Provide the [x, y] coordinate of the cell's center where the given text is located.  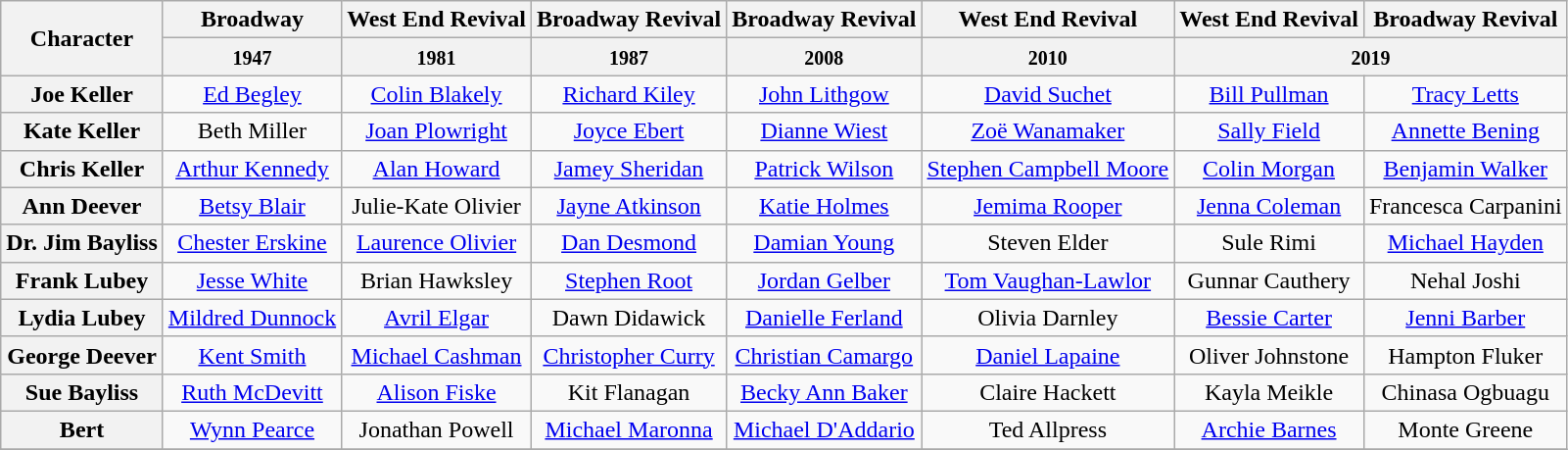
Bill Pullman [1269, 94]
Benjamin Walker [1465, 169]
Kate Keller [82, 131]
Tom Vaughan-Lawlor [1048, 280]
Beth Miller [252, 131]
Kayla Meikle [1269, 392]
Ted Allpress [1048, 429]
Danielle Ferland [825, 318]
Chinasa Ogbuagu [1465, 392]
Sule Rimi [1269, 243]
Ruth McDevitt [252, 392]
Julie-Kate Olivier [437, 206]
Katie Holmes [825, 206]
Stephen Campbell Moore [1048, 169]
Michael Maronna [629, 429]
John Lithgow [825, 94]
George Deever [82, 355]
Kit Flanagan [629, 392]
Character [82, 38]
Daniel Lapaine [1048, 355]
Francesca Carpanini [1465, 206]
Dawn Didawick [629, 318]
2019 [1371, 57]
Ann Deever [82, 206]
Christopher Curry [629, 355]
Jayne Atkinson [629, 206]
Colin Morgan [1269, 169]
2008 [825, 57]
Betsy Blair [252, 206]
Archie Barnes [1269, 429]
Brian Hawksley [437, 280]
Sally Field [1269, 131]
Alan Howard [437, 169]
Tracy Letts [1465, 94]
Michael Hayden [1465, 243]
Joan Plowright [437, 131]
Dianne Wiest [825, 131]
Jordan Gelber [825, 280]
2010 [1048, 57]
Gunnar Cauthery [1269, 280]
Richard Kiley [629, 94]
Mildred Dunnock [252, 318]
1981 [437, 57]
Jesse White [252, 280]
Lydia Lubey [82, 318]
1947 [252, 57]
Avril Elgar [437, 318]
Michael D'Addario [825, 429]
Ed Begley [252, 94]
Dr. Jim Bayliss [82, 243]
Frank Lubey [82, 280]
Kent Smith [252, 355]
Annette Bening [1465, 131]
Christian Camargo [825, 355]
Jonathan Powell [437, 429]
Sue Bayliss [82, 392]
Wynn Pearce [252, 429]
Colin Blakely [437, 94]
1987 [629, 57]
Michael Cashman [437, 355]
Alison Fiske [437, 392]
Damian Young [825, 243]
Joe Keller [82, 94]
Nehal Joshi [1465, 280]
Hampton Fluker [1465, 355]
Jamey Sheridan [629, 169]
Stephen Root [629, 280]
Bessie Carter [1269, 318]
Monte Greene [1465, 429]
Broadway [252, 20]
Laurence Olivier [437, 243]
Jemima Rooper [1048, 206]
Zoë Wanamaker [1048, 131]
Patrick Wilson [825, 169]
Joyce Ebert [629, 131]
Oliver Johnstone [1269, 355]
Jenni Barber [1465, 318]
Steven Elder [1048, 243]
Claire Hackett [1048, 392]
Chester Erskine [252, 243]
Olivia Darnley [1048, 318]
Bert [82, 429]
Jenna Coleman [1269, 206]
Becky Ann Baker [825, 392]
David Suchet [1048, 94]
Dan Desmond [629, 243]
Chris Keller [82, 169]
Arthur Kennedy [252, 169]
